Return the [X, Y] coordinate for the center point of the cell that contains the specified text.  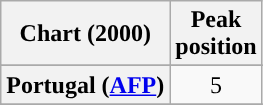
5 [216, 85]
Portugal (AFP) [86, 85]
Chart (2000) [86, 34]
Peakposition [216, 34]
